From the cell containing the given text, extract its center point as (x, y) coordinate. 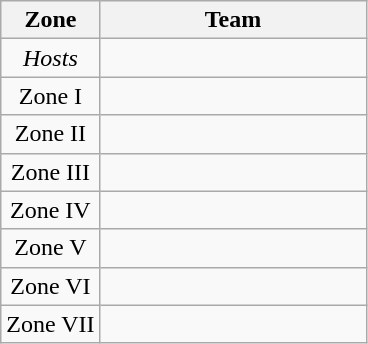
Zone I (50, 96)
Zone VI (50, 286)
Zone III (50, 172)
Zone (50, 20)
Zone IV (50, 210)
Zone V (50, 248)
Hosts (50, 58)
Zone VII (50, 324)
Team (233, 20)
Zone II (50, 134)
